Extract the (X, Y) coordinate from the center of the cell holding the provided text.  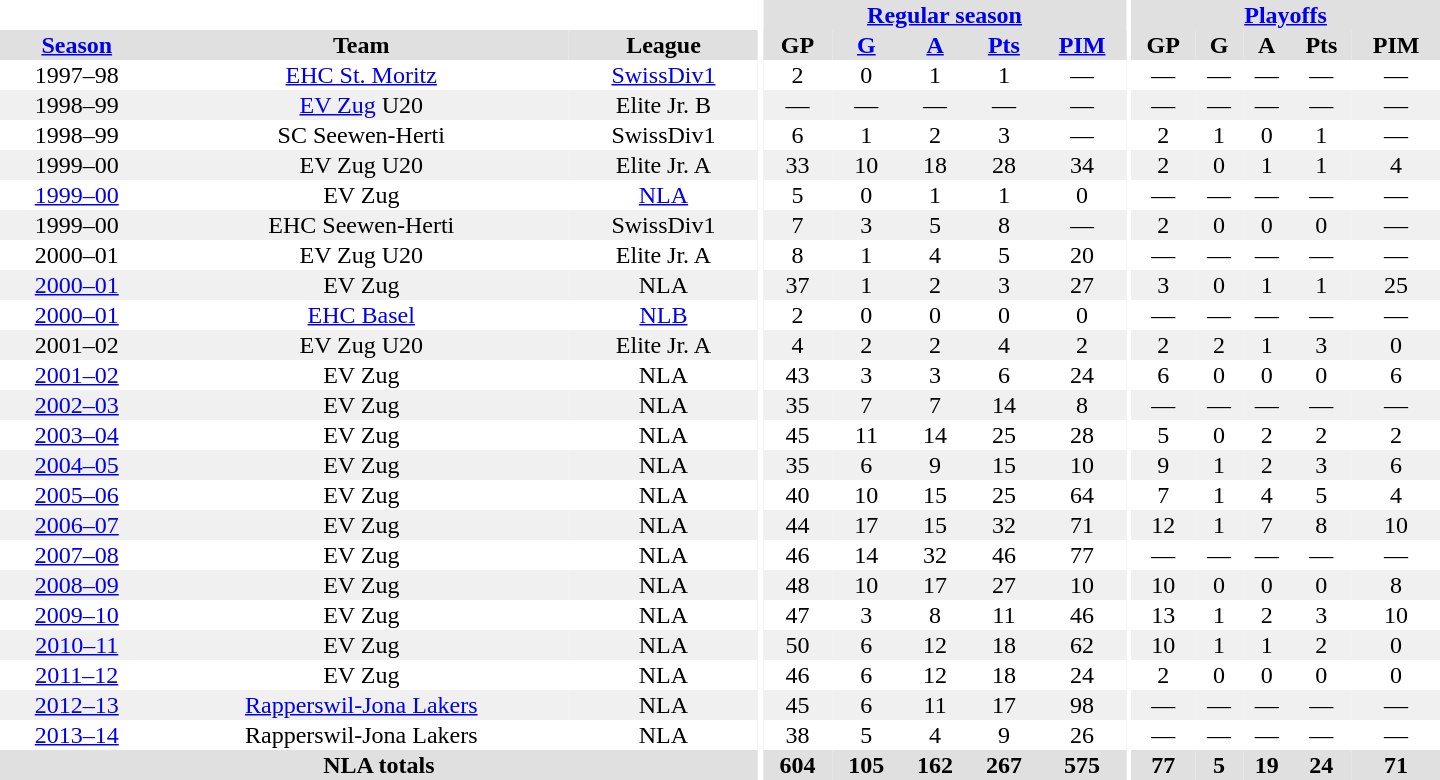
NLA totals (379, 765)
13 (1163, 615)
2010–11 (76, 645)
47 (798, 615)
604 (798, 765)
2011–12 (76, 675)
2007–08 (76, 555)
Playoffs (1286, 15)
Elite Jr. B (664, 105)
43 (798, 375)
Season (76, 45)
50 (798, 645)
19 (1267, 765)
162 (936, 765)
575 (1082, 765)
64 (1082, 495)
EHC St. Moritz (361, 75)
48 (798, 585)
34 (1082, 165)
26 (1082, 735)
2005–06 (76, 495)
105 (866, 765)
2004–05 (76, 465)
40 (798, 495)
20 (1082, 255)
2009–10 (76, 615)
2008–09 (76, 585)
League (664, 45)
267 (1004, 765)
33 (798, 165)
EHC Basel (361, 315)
44 (798, 525)
EHC Seewen-Herti (361, 225)
2002–03 (76, 405)
2013–14 (76, 735)
2006–07 (76, 525)
2012–13 (76, 705)
Regular season (944, 15)
62 (1082, 645)
SC Seewen-Herti (361, 135)
2003–04 (76, 435)
98 (1082, 705)
NLB (664, 315)
1997–98 (76, 75)
Team (361, 45)
38 (798, 735)
37 (798, 285)
